Output the [X, Y] coordinate of the center of the cell containing the given text.  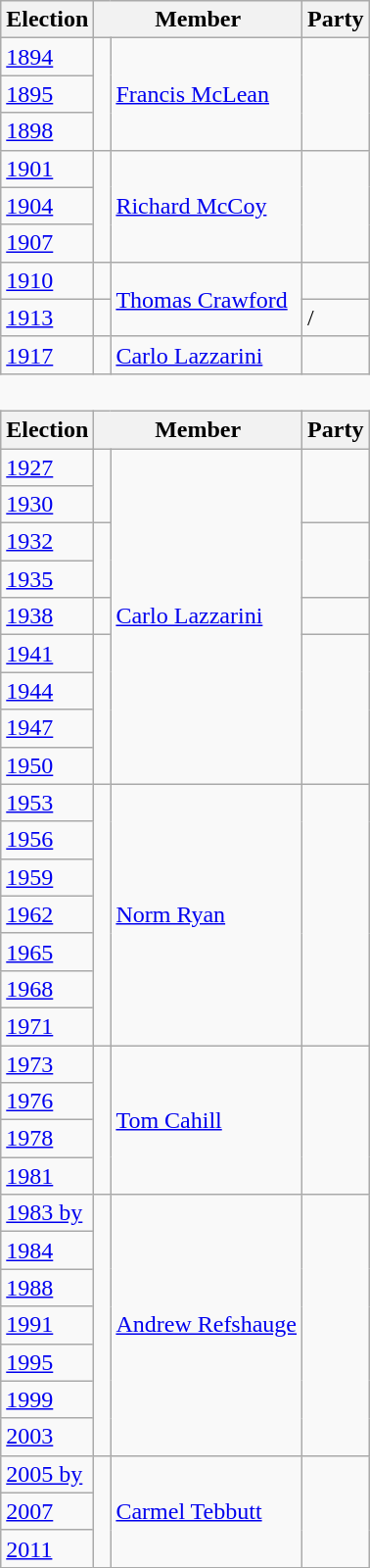
1904 [47, 206]
1984 [47, 1250]
1983 by [47, 1213]
Thomas Crawford [207, 299]
1927 [47, 467]
1938 [47, 616]
1930 [47, 505]
Norm Ryan [207, 914]
Tom Cahill [207, 1119]
2011 [47, 1548]
1956 [47, 840]
1895 [47, 94]
Francis McLean [207, 94]
1944 [47, 691]
1907 [47, 243]
1947 [47, 728]
1941 [47, 654]
1965 [47, 952]
1901 [47, 169]
1935 [47, 579]
/ [336, 318]
1932 [47, 542]
1953 [47, 803]
2007 [47, 1511]
Richard McCoy [207, 206]
1962 [47, 914]
1981 [47, 1176]
1898 [47, 131]
1971 [47, 1026]
Andrew Refshauge [207, 1325]
1988 [47, 1288]
1968 [47, 989]
1995 [47, 1362]
1950 [47, 765]
1894 [47, 57]
1999 [47, 1399]
1913 [47, 318]
Carmel Tebbutt [207, 1511]
2003 [47, 1437]
1978 [47, 1139]
1991 [47, 1325]
1959 [47, 877]
1976 [47, 1102]
1917 [47, 355]
1973 [47, 1063]
2005 by [47, 1474]
1910 [47, 280]
